Capture the cell that displays the provided text and extract its (X, Y) central coordinate. 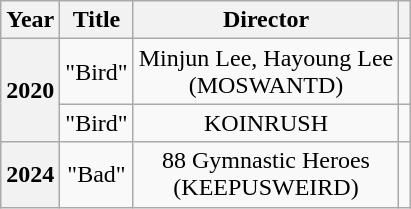
Year (30, 20)
2020 (30, 90)
Title (96, 20)
KOINRUSH (266, 123)
88 Gymnastic Heroes(KEEPUSWEIRD) (266, 174)
Minjun Lee, Hayoung Lee(MOSWANTD) (266, 72)
Director (266, 20)
"Bad" (96, 174)
2024 (30, 174)
